Provide the [X, Y] coordinate of the cell's center where the given text is located.  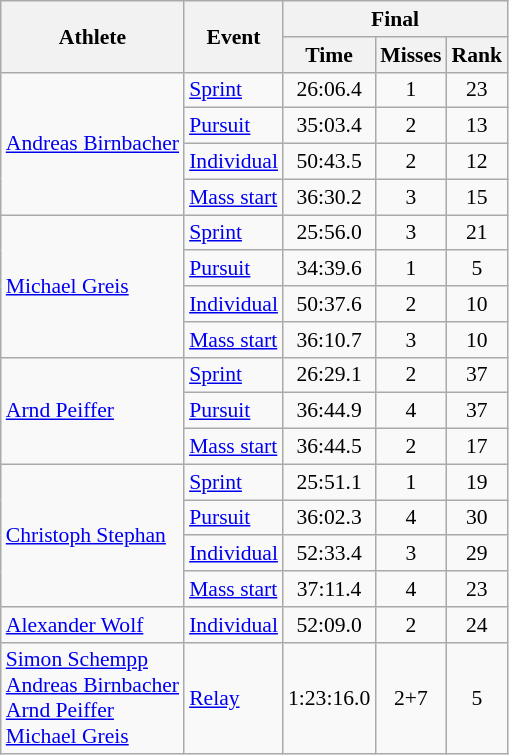
50:43.5 [329, 162]
26:29.1 [329, 375]
24 [478, 625]
29 [478, 554]
36:44.5 [329, 447]
30 [478, 518]
Simon SchemppAndreas BirnbacherArnd PeifferMichael Greis [92, 698]
Christoph Stephan [92, 535]
12 [478, 162]
50:37.6 [329, 304]
1:23:16.0 [329, 698]
17 [478, 447]
Misses [410, 55]
34:39.6 [329, 269]
21 [478, 233]
2+7 [410, 698]
25:56.0 [329, 233]
26:06.4 [329, 90]
Time [329, 55]
35:03.4 [329, 126]
15 [478, 197]
Andreas Birnbacher [92, 143]
36:30.2 [329, 197]
Michael Greis [92, 286]
Athlete [92, 36]
52:33.4 [329, 554]
36:44.9 [329, 411]
Rank [478, 55]
36:02.3 [329, 518]
52:09.0 [329, 625]
13 [478, 126]
36:10.7 [329, 340]
Relay [234, 698]
Alexander Wolf [92, 625]
Final [395, 19]
19 [478, 482]
Event [234, 36]
Arnd Peiffer [92, 410]
37:11.4 [329, 589]
25:51.1 [329, 482]
